Extract the [x, y] coordinate from the center of the cell holding the provided text.  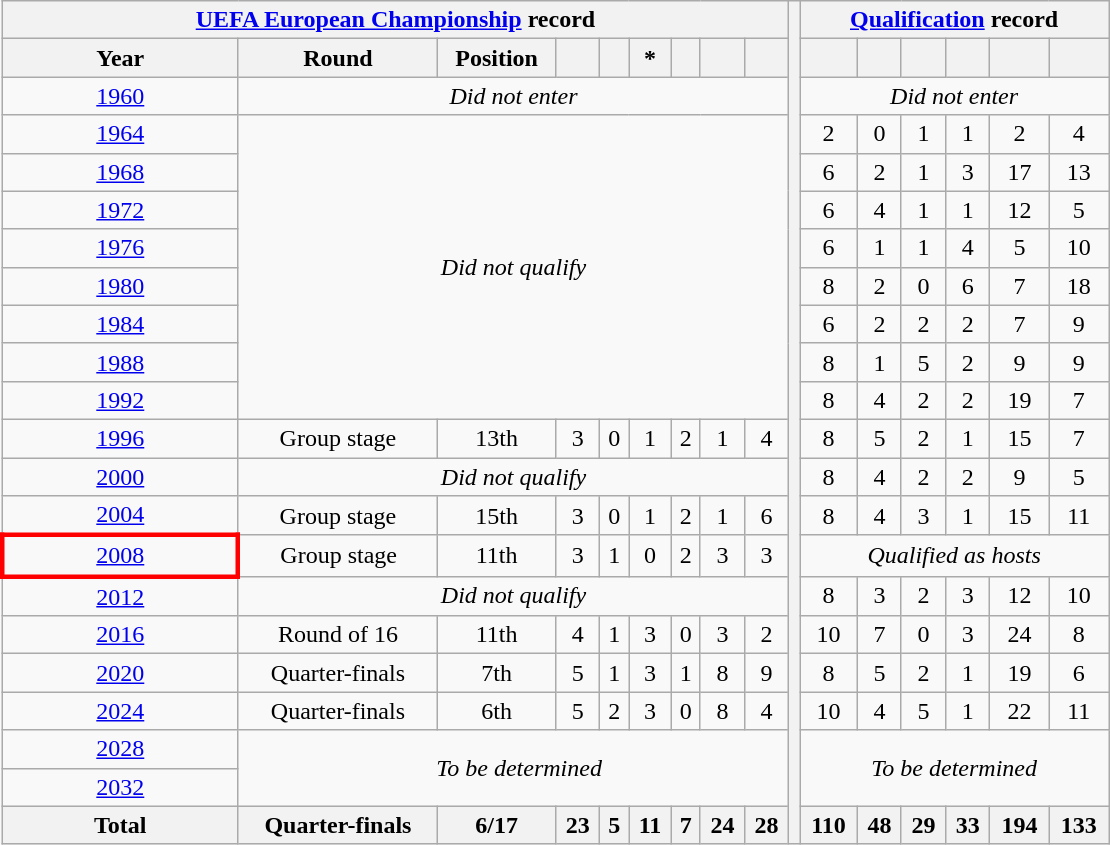
2000 [120, 477]
1980 [120, 286]
Qualification record [954, 20]
2004 [120, 516]
2032 [120, 787]
17 [1020, 172]
1972 [120, 210]
7th [497, 673]
Round [338, 58]
6/17 [497, 825]
1976 [120, 248]
2028 [120, 749]
13th [497, 438]
133 [1078, 825]
110 [829, 825]
18 [1078, 286]
2012 [120, 596]
Position [497, 58]
33 [968, 825]
2016 [120, 635]
Year [120, 58]
1984 [120, 324]
6th [497, 711]
22 [1020, 711]
2020 [120, 673]
15th [497, 516]
13 [1078, 172]
Total [120, 825]
2024 [120, 711]
48 [879, 825]
1992 [120, 400]
1968 [120, 172]
28 [766, 825]
1960 [120, 96]
UEFA European Championship record [395, 20]
2008 [120, 556]
23 [578, 825]
29 [923, 825]
194 [1020, 825]
* [650, 58]
1964 [120, 134]
1988 [120, 362]
Round of 16 [338, 635]
Qualified as hosts [954, 556]
1996 [120, 438]
